Provide the [X, Y] coordinate of the cell's center where the given text is located.  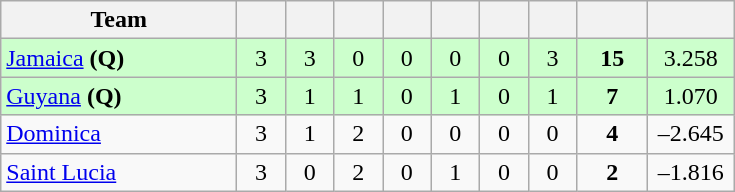
3.258 [691, 58]
Team [119, 20]
–2.645 [691, 134]
1.070 [691, 96]
Jamaica (Q) [119, 58]
7 [612, 96]
Guyana (Q) [119, 96]
15 [612, 58]
Saint Lucia [119, 172]
–1.816 [691, 172]
4 [612, 134]
Dominica [119, 134]
